Return the [x, y] coordinate for the center point of the cell that contains the specified text.  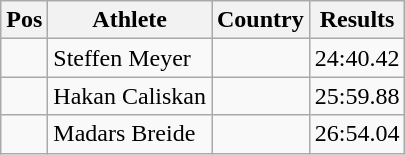
Madars Breide [130, 134]
Results [357, 20]
Country [261, 20]
25:59.88 [357, 96]
26:54.04 [357, 134]
Steffen Meyer [130, 58]
Hakan Caliskan [130, 96]
24:40.42 [357, 58]
Pos [24, 20]
Athlete [130, 20]
